From the cell containing the given text, extract its center point as [x, y] coordinate. 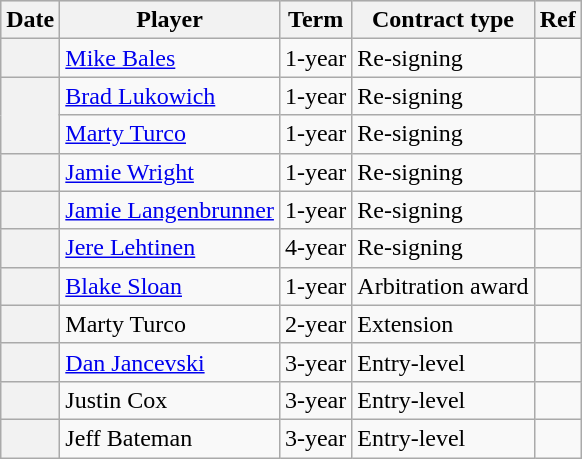
Blake Sloan [170, 286]
Brad Lukowich [170, 96]
Jeff Bateman [170, 438]
Date [30, 20]
Justin Cox [170, 400]
Jamie Langenbrunner [170, 210]
Contract type [443, 20]
Jamie Wright [170, 172]
2-year [315, 324]
Dan Jancevski [170, 362]
Player [170, 20]
Arbitration award [443, 286]
Jere Lehtinen [170, 248]
Mike Bales [170, 58]
Extension [443, 324]
4-year [315, 248]
Ref [558, 20]
Term [315, 20]
